Return (x, y) of the center of cell containing provided text 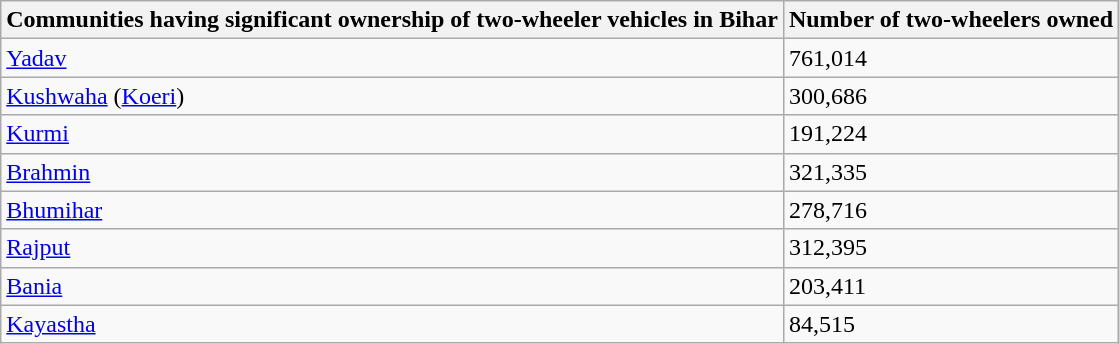
191,224 (950, 134)
321,335 (950, 172)
84,515 (950, 324)
Kurmi (392, 134)
Communities having significant ownership of two-wheeler vehicles in Bihar (392, 20)
312,395 (950, 248)
Brahmin (392, 172)
Bania (392, 286)
Yadav (392, 58)
Kayastha (392, 324)
Number of two-wheelers owned (950, 20)
Rajput (392, 248)
Kushwaha (Koeri) (392, 96)
203,411 (950, 286)
300,686 (950, 96)
278,716 (950, 210)
761,014 (950, 58)
Bhumihar (392, 210)
